Extract the [X, Y] coordinate from the center of the cell holding the provided text.  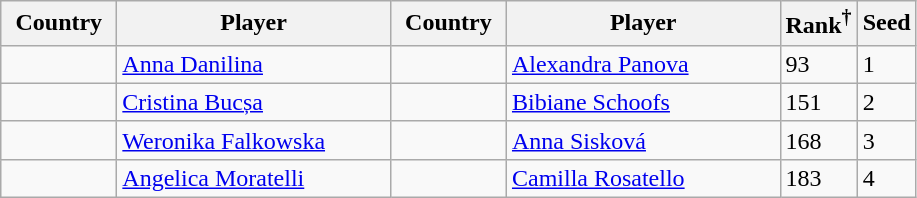
Rank† [818, 24]
Weronika Falkowska [254, 140]
93 [818, 64]
2 [886, 102]
151 [818, 102]
Anna Sisková [643, 140]
4 [886, 178]
Cristina Bucșa [254, 102]
Alexandra Panova [643, 64]
3 [886, 140]
168 [818, 140]
Anna Danilina [254, 64]
Seed [886, 24]
183 [818, 178]
Camilla Rosatello [643, 178]
Bibiane Schoofs [643, 102]
1 [886, 64]
Angelica Moratelli [254, 178]
